Output the [X, Y] coordinate of the center of the cell containing the given text.  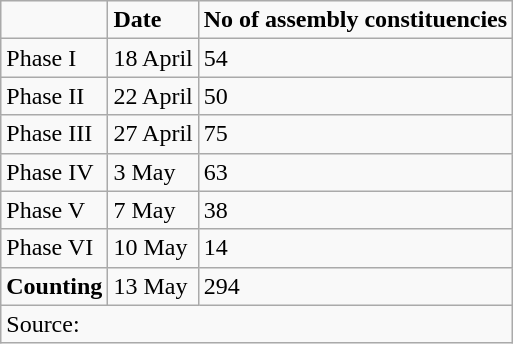
27 April [153, 134]
14 [355, 248]
No of assembly constituencies [355, 20]
54 [355, 58]
10 May [153, 248]
Phase V [54, 210]
Counting [54, 286]
Date [153, 20]
Source: [257, 324]
22 April [153, 96]
18 April [153, 58]
Phase IV [54, 172]
Phase III [54, 134]
294 [355, 286]
3 May [153, 172]
Phase VI [54, 248]
38 [355, 210]
Phase II [54, 96]
63 [355, 172]
7 May [153, 210]
13 May [153, 286]
Phase I [54, 58]
75 [355, 134]
50 [355, 96]
